Return [x, y] of the center of cell containing provided text 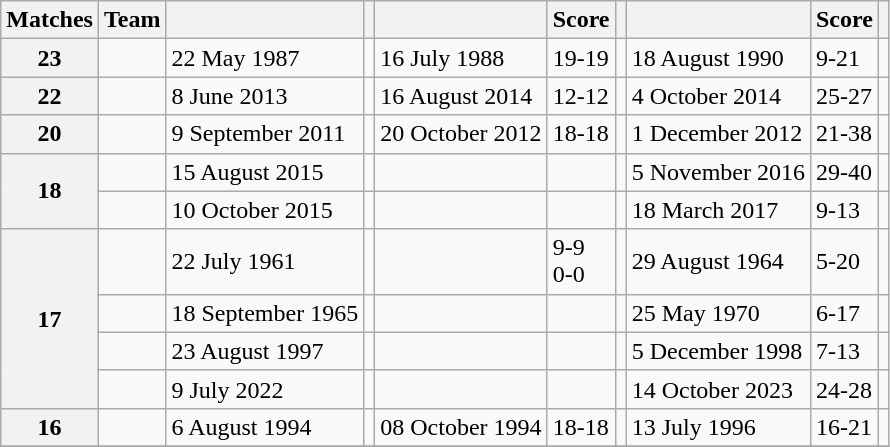
22 May 1987 [265, 58]
25 May 1970 [718, 313]
21-38 [844, 134]
23 [50, 58]
5-20 [844, 262]
25-27 [844, 96]
23 August 1997 [265, 351]
5 November 2016 [718, 172]
16 [50, 427]
7-13 [844, 351]
15 August 2015 [265, 172]
9-21 [844, 58]
16 July 1988 [461, 58]
22 July 1961 [265, 262]
Team [132, 20]
9-13 [844, 210]
19-19 [581, 58]
10 October 2015 [265, 210]
20 October 2012 [461, 134]
6-17 [844, 313]
8 June 2013 [265, 96]
16-21 [844, 427]
20 [50, 134]
14 October 2023 [718, 389]
29-40 [844, 172]
9-90-0 [581, 262]
6 August 1994 [265, 427]
9 July 2022 [265, 389]
1 December 2012 [718, 134]
29 August 1964 [718, 262]
4 October 2014 [718, 96]
18 [50, 191]
13 July 1996 [718, 427]
08 October 1994 [461, 427]
22 [50, 96]
18 September 1965 [265, 313]
18 March 2017 [718, 210]
24-28 [844, 389]
17 [50, 318]
18 August 1990 [718, 58]
9 September 2011 [265, 134]
Matches [50, 20]
12-12 [581, 96]
5 December 1998 [718, 351]
16 August 2014 [461, 96]
